Return the [X, Y] coordinate for the center point of the cell that contains the specified text.  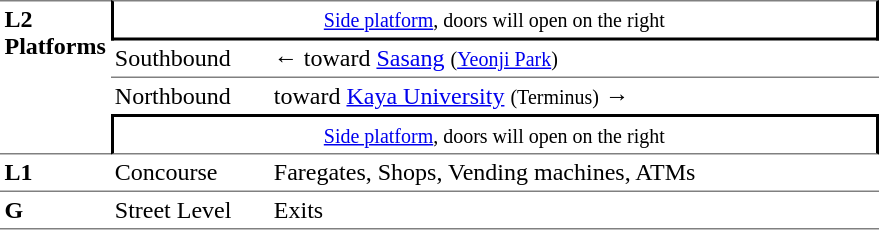
Street Level [190, 211]
Concourse [190, 173]
Southbound [190, 59]
toward Kaya University (Terminus) → [574, 96]
L2Platforms [55, 77]
Exits [574, 211]
L1 [55, 173]
Northbound [190, 96]
← toward Sasang (Yeonji Park) [574, 59]
G [55, 211]
Faregates, Shops, Vending machines, ATMs [574, 173]
